Provide the (x, y) coordinate of the cell's center where the given text is located.  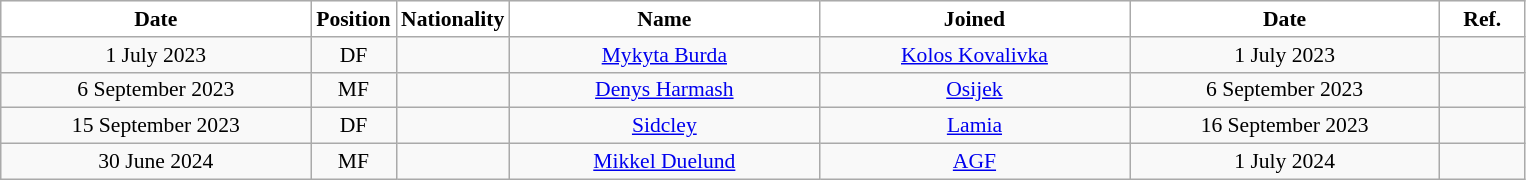
Joined (974, 19)
1 July 2024 (1285, 162)
Sidcley (664, 126)
Name (664, 19)
16 September 2023 (1285, 126)
Denys Harmash (664, 90)
Mikkel Duelund (664, 162)
Lamia (974, 126)
15 September 2023 (156, 126)
Osijek (974, 90)
AGF (974, 162)
Ref. (1482, 19)
30 June 2024 (156, 162)
Mykyta Burda (664, 55)
Position (354, 19)
Nationality (452, 19)
Kolos Kovalivka (974, 55)
